Detect which cell encompasses the target text, then output its (X, Y) center coordinate. 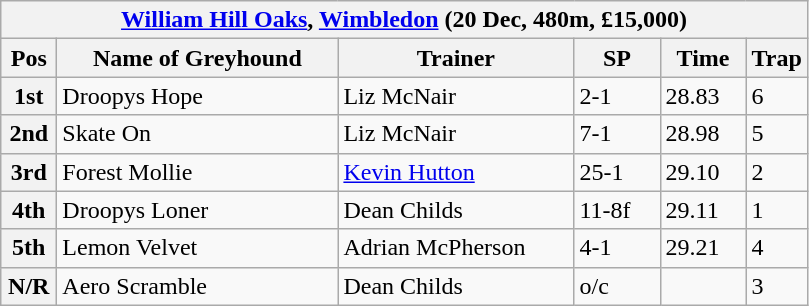
1st (29, 96)
Forest Mollie (198, 172)
William Hill Oaks, Wimbledon (20 Dec, 480m, £15,000) (404, 20)
2nd (29, 134)
4th (29, 210)
7-1 (617, 134)
Pos (29, 58)
Adrian McPherson (456, 248)
6 (776, 96)
N/R (29, 286)
1 (776, 210)
Droopys Loner (198, 210)
28.83 (703, 96)
5 (776, 134)
o/c (617, 286)
5th (29, 248)
29.21 (703, 248)
11-8f (617, 210)
Lemon Velvet (198, 248)
SP (617, 58)
Kevin Hutton (456, 172)
Skate On (198, 134)
Droopys Hope (198, 96)
Trap (776, 58)
29.11 (703, 210)
2-1 (617, 96)
4-1 (617, 248)
28.98 (703, 134)
3 (776, 286)
Name of Greyhound (198, 58)
Time (703, 58)
2 (776, 172)
Trainer (456, 58)
Aero Scramble (198, 286)
3rd (29, 172)
29.10 (703, 172)
25-1 (617, 172)
4 (776, 248)
